Search for the cell housing the specified text and yield its [X, Y] center coordinate. 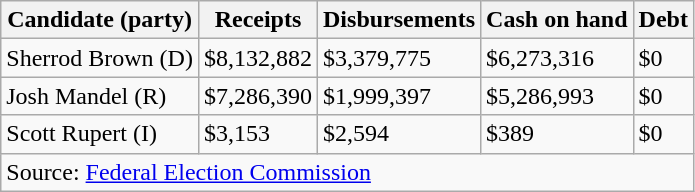
Candidate (party) [100, 20]
$7,286,390 [258, 96]
Receipts [258, 20]
$1,999,397 [400, 96]
$8,132,882 [258, 58]
$5,286,993 [557, 96]
$3,379,775 [400, 58]
$3,153 [258, 134]
Debt [663, 20]
Cash on hand [557, 20]
$2,594 [400, 134]
Sherrod Brown (D) [100, 58]
Josh Mandel (R) [100, 96]
$6,273,316 [557, 58]
Scott Rupert (I) [100, 134]
$389 [557, 134]
Disbursements [400, 20]
Source: Federal Election Commission [348, 172]
